For the text-containing cell, return its midpoint in [X, Y] coordinate format. 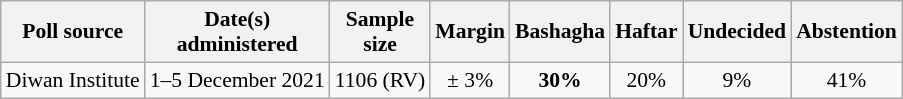
Bashagha [560, 32]
20% [646, 80]
Date(s)administered [238, 32]
Haftar [646, 32]
Samplesize [380, 32]
Margin [470, 32]
1106 (RV) [380, 80]
± 3% [470, 80]
30% [560, 80]
41% [846, 80]
9% [737, 80]
Poll source [73, 32]
Diwan Institute [73, 80]
Undecided [737, 32]
Abstention [846, 32]
1–5 December 2021 [238, 80]
